From the cell containing the given text, extract its center point as [X, Y] coordinate. 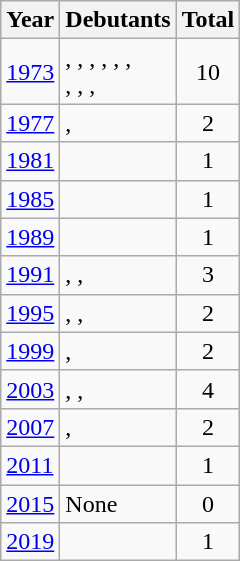
Total [208, 20]
2019 [30, 542]
1985 [30, 199]
10 [208, 72]
2007 [30, 427]
1991 [30, 275]
2011 [30, 465]
1977 [30, 123]
1995 [30, 313]
1973 [30, 72]
2003 [30, 389]
Year [30, 20]
3 [208, 275]
, , , , , ,, , , [118, 72]
0 [208, 503]
None [118, 503]
1989 [30, 237]
2015 [30, 503]
Debutants [118, 20]
1981 [30, 161]
4 [208, 389]
1999 [30, 351]
